From the cell containing the given text, extract its center point as [x, y] coordinate. 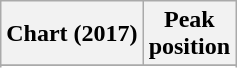
Peakposition [189, 34]
Chart (2017) [72, 34]
